Search for the cell housing the specified text and yield its [x, y] center coordinate. 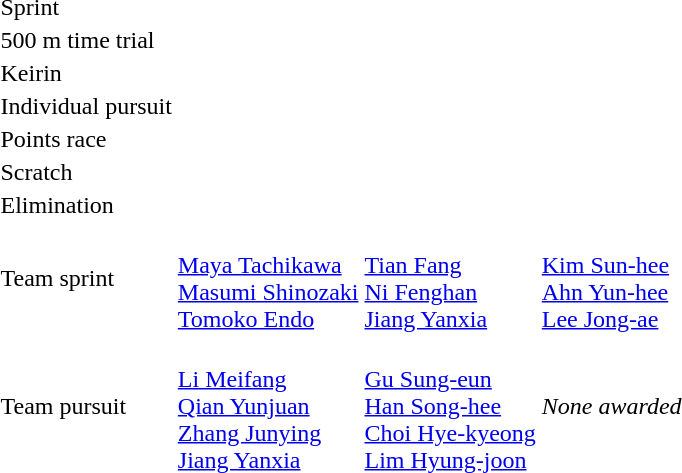
Tian FangNi FenghanJiang Yanxia [450, 278]
Maya TachikawaMasumi ShinozakiTomoko Endo [268, 278]
